Output the [X, Y] coordinate of the center of the cell containing the given text.  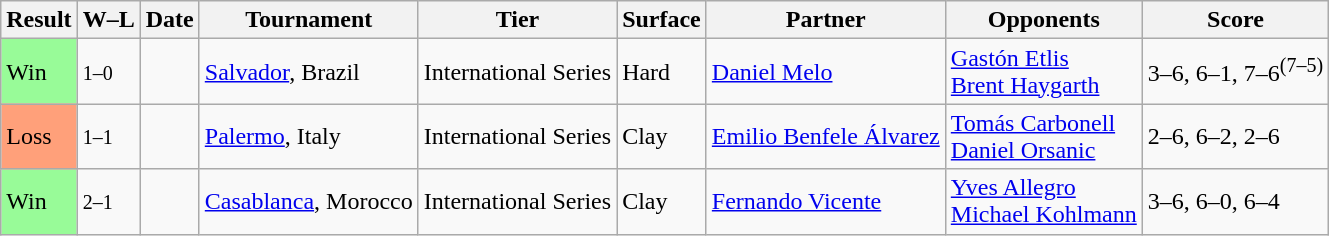
2–6, 6–2, 2–6 [1235, 136]
W–L [108, 20]
3–6, 6–1, 7–6(7–5) [1235, 72]
Loss [39, 136]
Yves Allegro Michael Kohlmann [1044, 202]
Hard [662, 72]
1–1 [108, 136]
3–6, 6–0, 6–4 [1235, 202]
Salvador, Brazil [308, 72]
Date [170, 20]
Score [1235, 20]
Casablanca, Morocco [308, 202]
Gastón Etlis Brent Haygarth [1044, 72]
Result [39, 20]
Surface [662, 20]
Tomás Carbonell Daniel Orsanic [1044, 136]
1–0 [108, 72]
Opponents [1044, 20]
Daniel Melo [826, 72]
2–1 [108, 202]
Partner [826, 20]
Emilio Benfele Álvarez [826, 136]
Fernando Vicente [826, 202]
Palermo, Italy [308, 136]
Tier [517, 20]
Tournament [308, 20]
